Capture the cell that displays the provided text and extract its [X, Y] central coordinate. 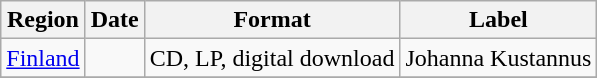
Date [114, 20]
CD, LP, digital download [272, 58]
Label [498, 20]
Finland [43, 58]
Format [272, 20]
Johanna Kustannus [498, 58]
Region [43, 20]
